Detect which cell encompasses the target text, then output its [x, y] center coordinate. 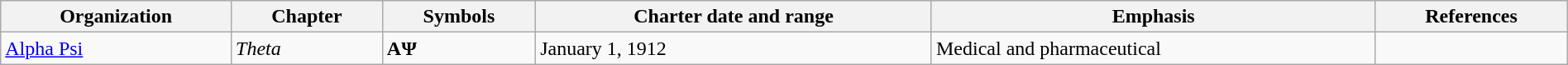
Theta [308, 48]
Medical and pharmaceutical [1153, 48]
References [1471, 17]
Chapter [308, 17]
Alpha Psi [116, 48]
January 1, 1912 [734, 48]
Charter date and range [734, 17]
Organization [116, 17]
Symbols [458, 17]
Emphasis [1153, 17]
ΑΨ [458, 48]
